Locate the cell with the specified text and output its [x, y] center coordinate. 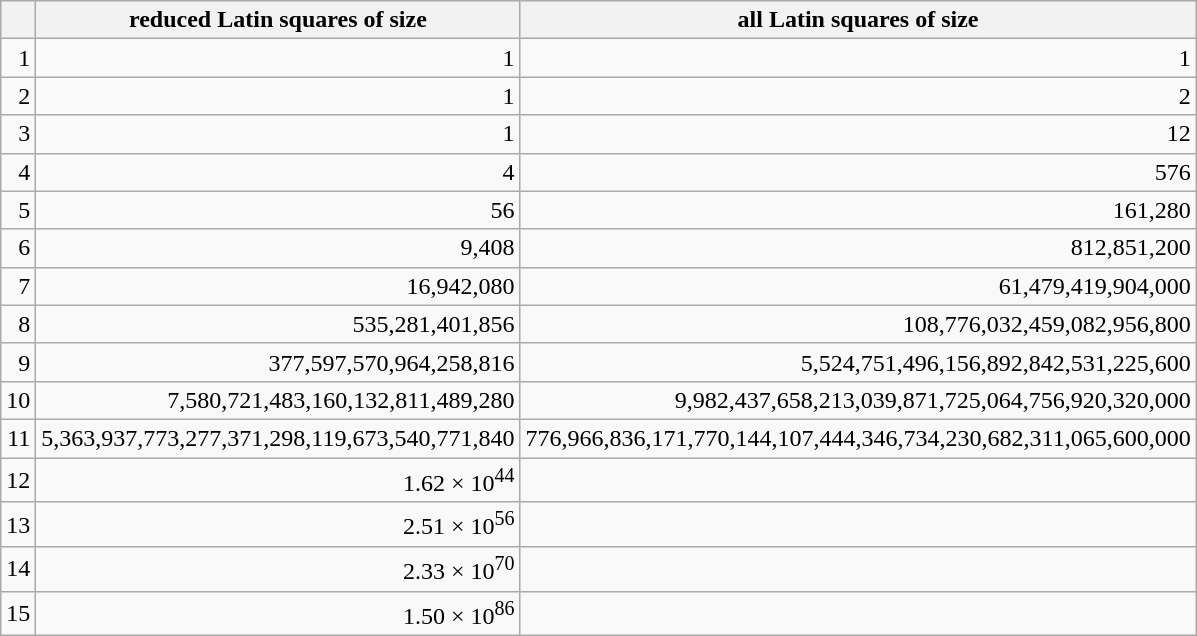
10 [18, 400]
5,524,751,496,156,892,842,531,225,600 [858, 362]
13 [18, 524]
812,851,200 [858, 248]
535,281,401,856 [278, 324]
576 [858, 172]
7 [18, 286]
5,363,937,773,277,371,298,119,673,540,771,840 [278, 438]
reduced Latin squares of size [278, 20]
9,982,437,658,213,039,871,725,064,756,920,320,000 [858, 400]
5 [18, 210]
377,597,570,964,258,816 [278, 362]
15 [18, 614]
161,280 [858, 210]
776,966,836,171,770,144,107,444,346,734,230,682,311,065,600,000 [858, 438]
1.62 × 1044 [278, 480]
2.51 × 1056 [278, 524]
7,580,721,483,160,132,811,489,280 [278, 400]
16,942,080 [278, 286]
14 [18, 570]
1.50 × 1086 [278, 614]
2.33 × 1070 [278, 570]
108,776,032,459,082,956,800 [858, 324]
11 [18, 438]
3 [18, 134]
9,408 [278, 248]
8 [18, 324]
all Latin squares of size [858, 20]
9 [18, 362]
56 [278, 210]
61,479,419,904,000 [858, 286]
6 [18, 248]
